Search for the cell housing the specified text and yield its (x, y) center coordinate. 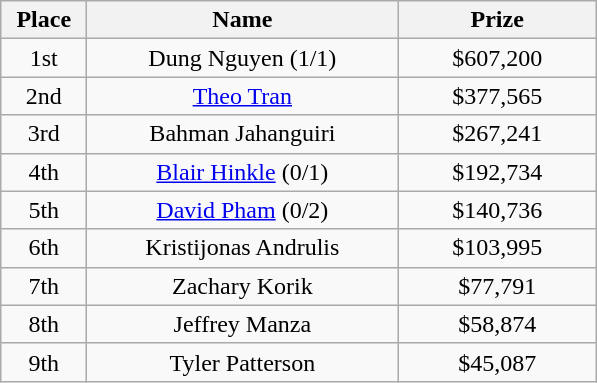
Bahman Jahanguiri (242, 134)
1st (44, 58)
Place (44, 20)
David Pham (0/2) (242, 210)
Theo Tran (242, 96)
Blair Hinkle (0/1) (242, 172)
$45,087 (498, 362)
Name (242, 20)
Tyler Patterson (242, 362)
$607,200 (498, 58)
$267,241 (498, 134)
$77,791 (498, 286)
4th (44, 172)
$58,874 (498, 324)
Prize (498, 20)
Kristijonas Andrulis (242, 248)
$377,565 (498, 96)
7th (44, 286)
8th (44, 324)
$192,734 (498, 172)
5th (44, 210)
Jeffrey Manza (242, 324)
3rd (44, 134)
$103,995 (498, 248)
9th (44, 362)
Zachary Korik (242, 286)
6th (44, 248)
$140,736 (498, 210)
Dung Nguyen (1/1) (242, 58)
2nd (44, 96)
